Return [X, Y] of the center of cell containing provided text 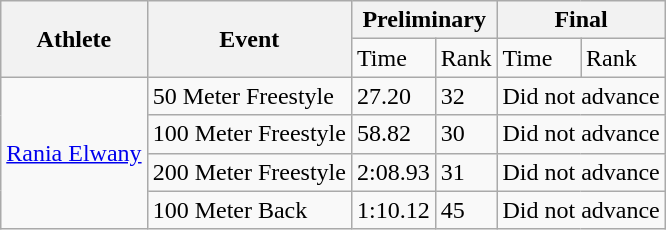
Event [249, 39]
27.20 [393, 96]
Preliminary [424, 20]
50 Meter Freestyle [249, 96]
Final [581, 20]
Rania Elwany [74, 153]
58.82 [393, 134]
200 Meter Freestyle [249, 172]
32 [466, 96]
30 [466, 134]
2:08.93 [393, 172]
31 [466, 172]
100 Meter Freestyle [249, 134]
Athlete [74, 39]
1:10.12 [393, 210]
45 [466, 210]
100 Meter Back [249, 210]
